Find where the given text appears and provide that cell's center as (X, Y) coordinate. 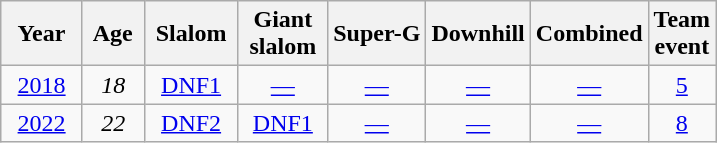
Age (113, 34)
2018 (42, 85)
18 (113, 85)
Downhill (478, 34)
8 (682, 123)
Year (42, 34)
Slalom (191, 34)
Combined (589, 34)
DNF2 (191, 123)
22 (113, 123)
Super-G (377, 34)
2022 (42, 123)
5 (682, 85)
Giant slalom (283, 34)
Teamevent (682, 34)
